Locate the cell with the specified text and output its [x, y] center coordinate. 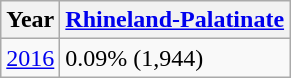
0.09% (1,944) [175, 58]
Year [30, 20]
2016 [30, 58]
Rhineland-Palatinate [175, 20]
